From the cell containing the given text, extract its center point as [X, Y] coordinate. 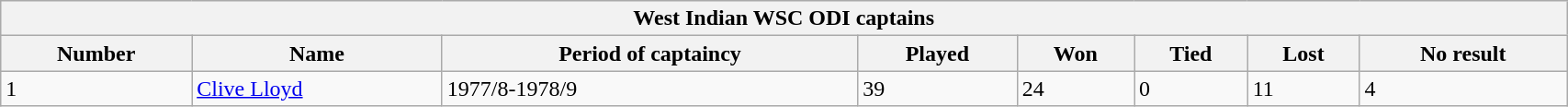
4 [1463, 89]
1977/8-1978/9 [649, 89]
Tied [1191, 53]
0 [1191, 89]
West Indian WSC ODI captains [784, 18]
Clive Lloyd [318, 89]
Won [1075, 53]
Number [96, 53]
No result [1463, 53]
39 [937, 89]
Period of captaincy [649, 53]
24 [1075, 89]
Played [937, 53]
Lost [1303, 53]
Name [318, 53]
11 [1303, 89]
1 [96, 89]
